Scan for the cell matching the given text and deliver its [X, Y] coordinate at center. 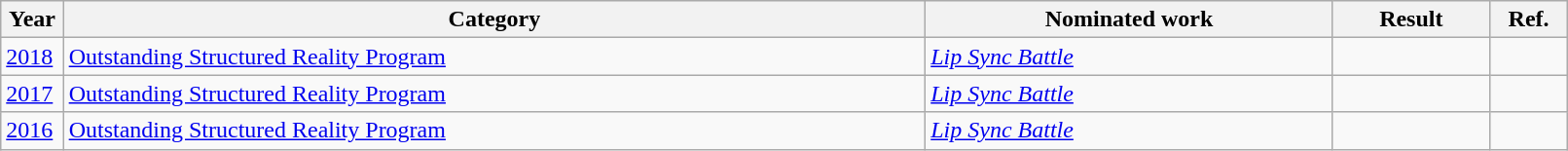
2017 [32, 94]
Year [32, 19]
Category [494, 19]
Nominated work [1129, 19]
Ref. [1528, 19]
2016 [32, 131]
2018 [32, 57]
Result [1411, 19]
